Return the [x, y] coordinate for the center point of the cell that contains the specified text.  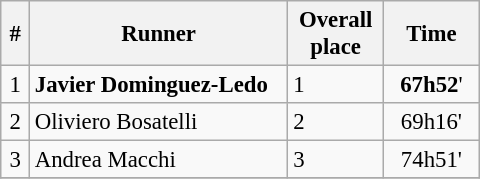
Runner [158, 34]
# [16, 34]
Overall place [336, 34]
Oliviero Bosatelli [158, 122]
Time [432, 34]
Andrea Macchi [158, 160]
69h16' [432, 122]
67h52' [432, 85]
Javier Dominguez-Ledo [158, 85]
74h51' [432, 160]
